From the cell containing the given text, extract its center point as [X, Y] coordinate. 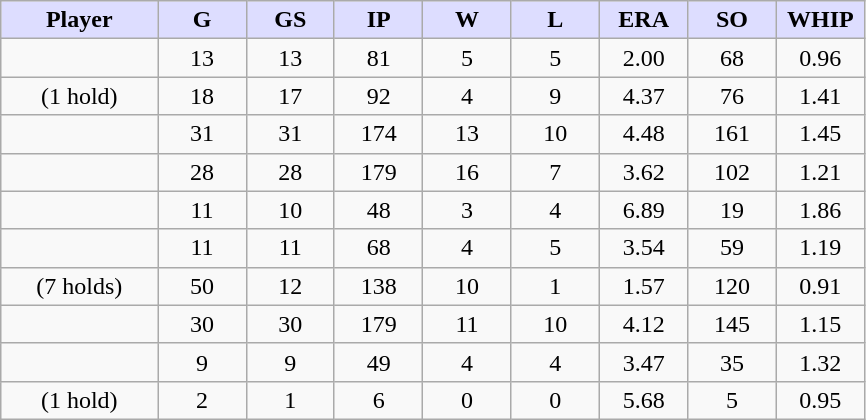
1.57 [643, 286]
174 [378, 134]
2 [202, 400]
3 [467, 210]
G [202, 20]
SO [732, 20]
81 [378, 58]
18 [202, 96]
0.95 [820, 400]
0.96 [820, 58]
138 [378, 286]
16 [467, 172]
3.47 [643, 362]
0.91 [820, 286]
12 [290, 286]
49 [378, 362]
161 [732, 134]
2.00 [643, 58]
4.48 [643, 134]
4.12 [643, 324]
48 [378, 210]
1.32 [820, 362]
GS [290, 20]
1.86 [820, 210]
W [467, 20]
1.21 [820, 172]
145 [732, 324]
Player [80, 20]
3.62 [643, 172]
1.45 [820, 134]
6 [378, 400]
50 [202, 286]
3.54 [643, 248]
1.15 [820, 324]
(7 holds) [80, 286]
WHIP [820, 20]
L [555, 20]
92 [378, 96]
102 [732, 172]
4.37 [643, 96]
19 [732, 210]
5.68 [643, 400]
35 [732, 362]
17 [290, 96]
76 [732, 96]
ERA [643, 20]
6.89 [643, 210]
1.41 [820, 96]
IP [378, 20]
59 [732, 248]
7 [555, 172]
1.19 [820, 248]
120 [732, 286]
